Return [x, y] of the center of cell containing provided text 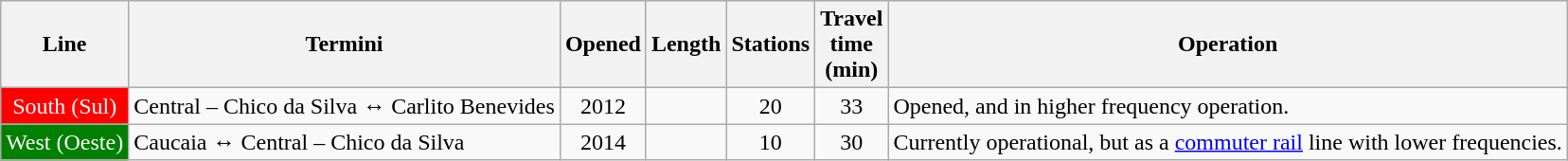
Central – Chico da Silva ↔ Carlito Benevides [345, 106]
Traveltime(min) [852, 45]
30 [852, 142]
33 [852, 106]
Line [64, 45]
Opened, and in higher frequency operation. [1228, 106]
Caucaia ↔ Central – Chico da Silva [345, 142]
20 [771, 106]
South (Sul) [64, 106]
West (Oeste) [64, 142]
Currently operational, but as a commuter rail line with lower frequencies. [1228, 142]
2012 [602, 106]
Operation [1228, 45]
Opened [602, 45]
Stations [771, 45]
Termini [345, 45]
Length [686, 45]
10 [771, 142]
2014 [602, 142]
